Scan for the cell matching the given text and deliver its (x, y) coordinate at center. 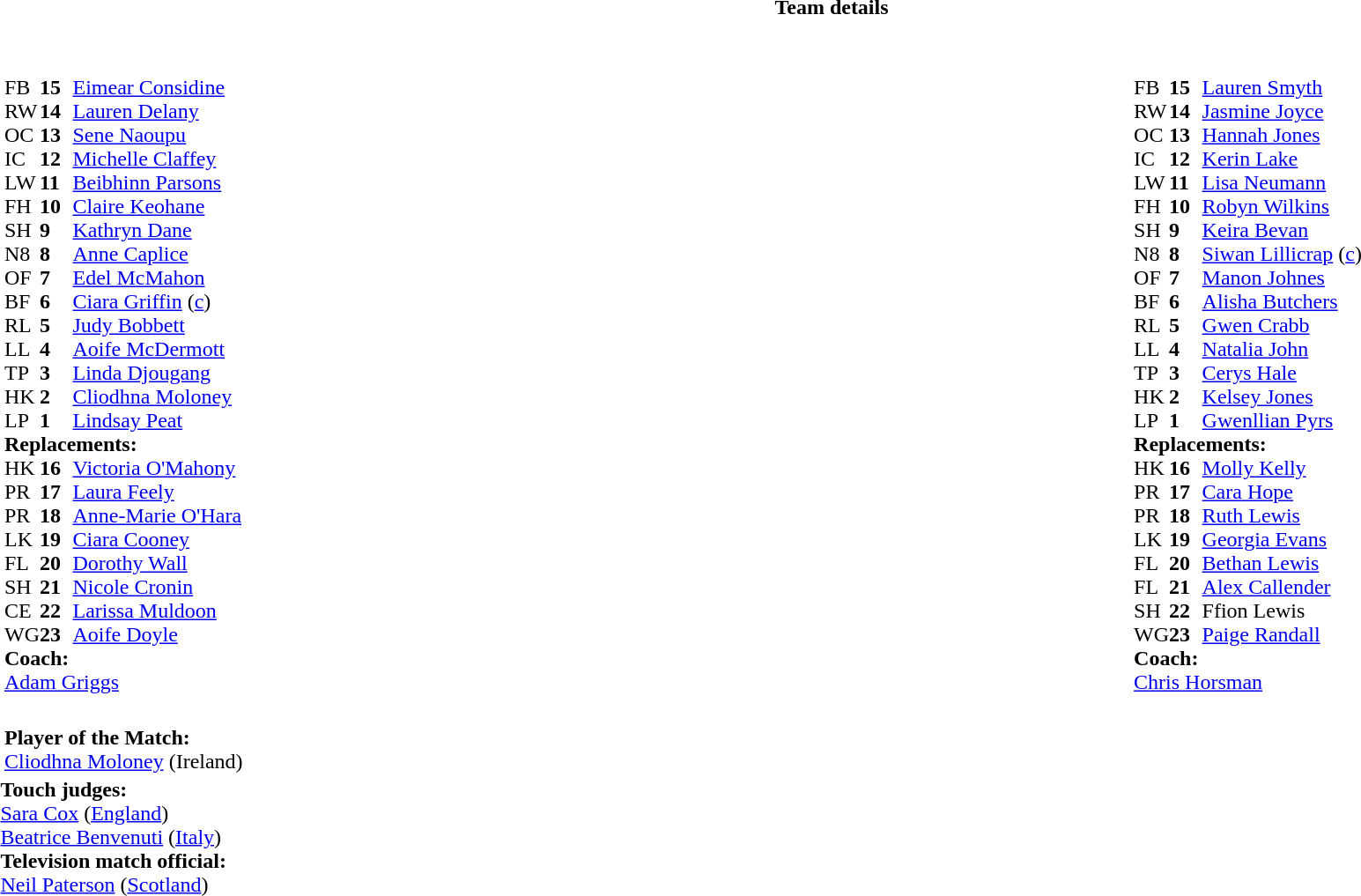
Dorothy Wall (157, 564)
Lauren Delany (157, 111)
Adam Griggs (123, 682)
Eimear Considine (157, 88)
Coach: (123, 659)
Lindsay Peat (157, 421)
Replacements: (123, 444)
Kathryn Dane (157, 231)
Nicole Cronin (157, 587)
Ciara Cooney (157, 539)
Larissa Muldoon (157, 611)
Claire Keohane (157, 206)
Edel McMahon (157, 278)
Judy Bobbett (157, 326)
Ciara Griffin (c) (157, 301)
Victoria O'Mahony (157, 469)
CE (22, 611)
Aoife McDermott (157, 349)
Laura Feely (157, 492)
Beibhinn Parsons (157, 183)
Cliodhna Moloney (157, 396)
Aoife Doyle (157, 634)
Anne Caplice (157, 254)
Linda Djougang (157, 374)
Anne-Marie O'Hara (157, 516)
Sene Naoupu (157, 136)
Michelle Claffey (157, 159)
